Provide the (X, Y) coordinate of the cell's center where the given text is located.  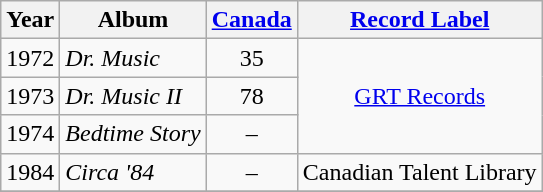
Record Label (420, 20)
Dr. Music (133, 58)
Dr. Music II (133, 96)
Bedtime Story (133, 134)
Album (133, 20)
GRT Records (420, 96)
Year (30, 20)
1972 (30, 58)
35 (252, 58)
Circa '84 (133, 172)
78 (252, 96)
1973 (30, 96)
Canadian Talent Library (420, 172)
1984 (30, 172)
1974 (30, 134)
Canada (252, 20)
